From the cell containing the given text, extract its center point as (X, Y) coordinate. 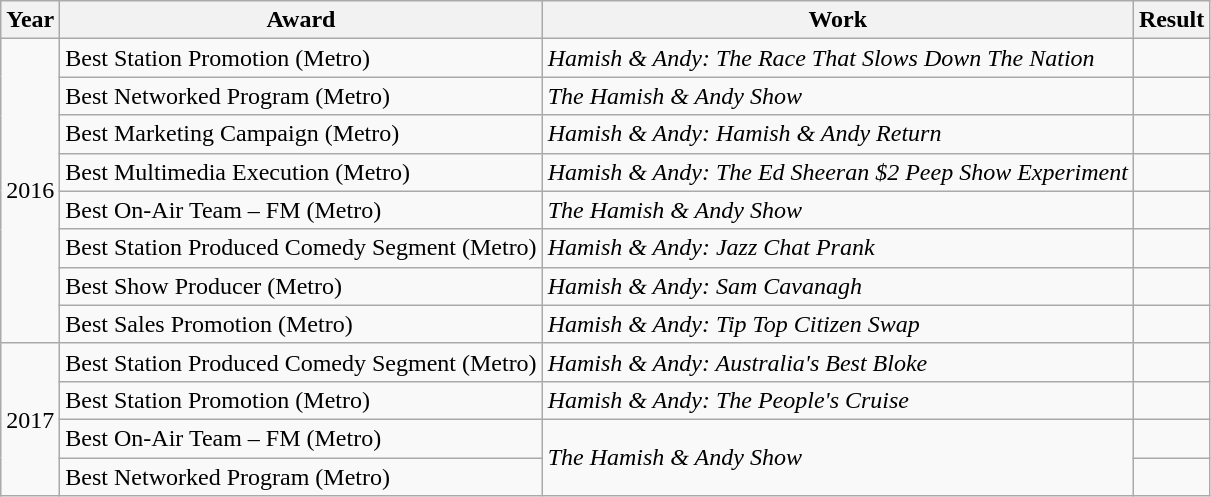
Hamish & Andy: The Race That Slows Down The Nation (838, 58)
Year (30, 20)
Result (1171, 20)
Best Sales Promotion (Metro) (301, 324)
2017 (30, 419)
Hamish & Andy: Sam Cavanagh (838, 286)
Best Marketing Campaign (Metro) (301, 134)
Work (838, 20)
Best Multimedia Execution (Metro) (301, 172)
Hamish & Andy: Tip Top Citizen Swap (838, 324)
Hamish & Andy: The Ed Sheeran $2 Peep Show Experiment (838, 172)
2016 (30, 191)
Award (301, 20)
Hamish & Andy: The People's Cruise (838, 400)
Hamish & Andy: Hamish & Andy Return (838, 134)
Best Show Producer (Metro) (301, 286)
Hamish & Andy: Jazz Chat Prank (838, 248)
Hamish & Andy: Australia's Best Bloke (838, 362)
